Detect which cell encompasses the target text, then output its [X, Y] center coordinate. 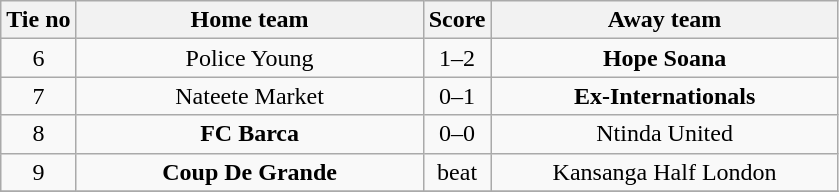
Kansanga Half London [664, 172]
Police Young [250, 58]
beat [457, 172]
7 [38, 96]
Ex-Internationals [664, 96]
Hope Soana [664, 58]
Score [457, 20]
Away team [664, 20]
1–2 [457, 58]
6 [38, 58]
8 [38, 134]
0–1 [457, 96]
Nateete Market [250, 96]
FC Barca [250, 134]
9 [38, 172]
Home team [250, 20]
Coup De Grande [250, 172]
Ntinda United [664, 134]
0–0 [457, 134]
Tie no [38, 20]
